Search for the cell housing the specified text and yield its (x, y) center coordinate. 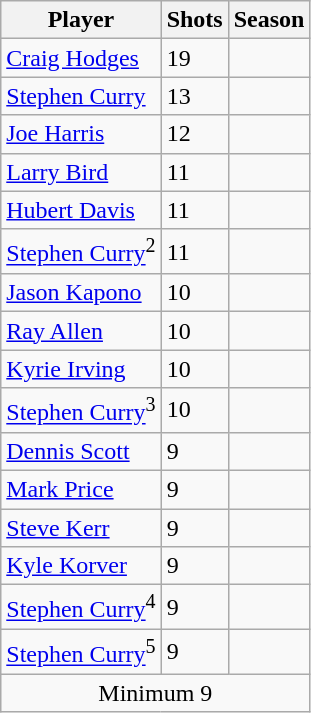
Kyrie Irving (81, 369)
Season (269, 20)
Stephen Curry5 (81, 652)
Stephen Curry2 (81, 252)
19 (194, 58)
Craig Hodges (81, 58)
Mark Price (81, 489)
Ray Allen (81, 331)
Joe Harris (81, 134)
Dennis Scott (81, 451)
12 (194, 134)
Shots (194, 20)
Minimum 9 (156, 693)
Stephen Curry4 (81, 608)
Stephen Curry3 (81, 410)
Hubert Davis (81, 210)
Larry Bird (81, 172)
13 (194, 96)
Kyle Korver (81, 566)
Player (81, 20)
Steve Kerr (81, 528)
Jason Kapono (81, 293)
Stephen Curry (81, 96)
